Extract the [X, Y] coordinate from the center of the cell holding the provided text.  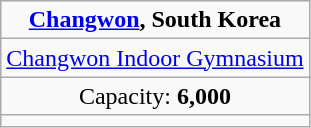
Changwon, South Korea [155, 20]
Changwon Indoor Gymnasium [155, 58]
Capacity: 6,000 [155, 96]
